Capture the cell that displays the provided text and extract its (x, y) central coordinate. 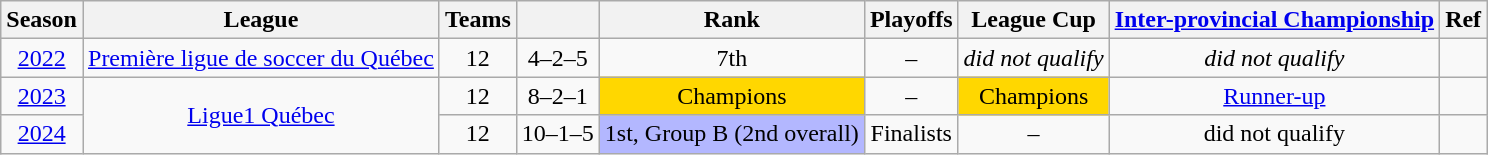
League (260, 20)
Première ligue de soccer du Québec (260, 58)
2022 (42, 58)
Teams (478, 20)
Playoffs (911, 20)
Ligue1 Québec (260, 115)
Ref (1464, 20)
League Cup (1034, 20)
Runner-up (1274, 96)
10–1–5 (558, 134)
2023 (42, 96)
Season (42, 20)
8–2–1 (558, 96)
Finalists (911, 134)
7th (732, 58)
Inter-provincial Championship (1274, 20)
4–2–5 (558, 58)
1st, Group B (2nd overall) (732, 134)
Rank (732, 20)
2024 (42, 134)
